Determine the [X, Y] coordinate at the center of the cell enclosing the given text.  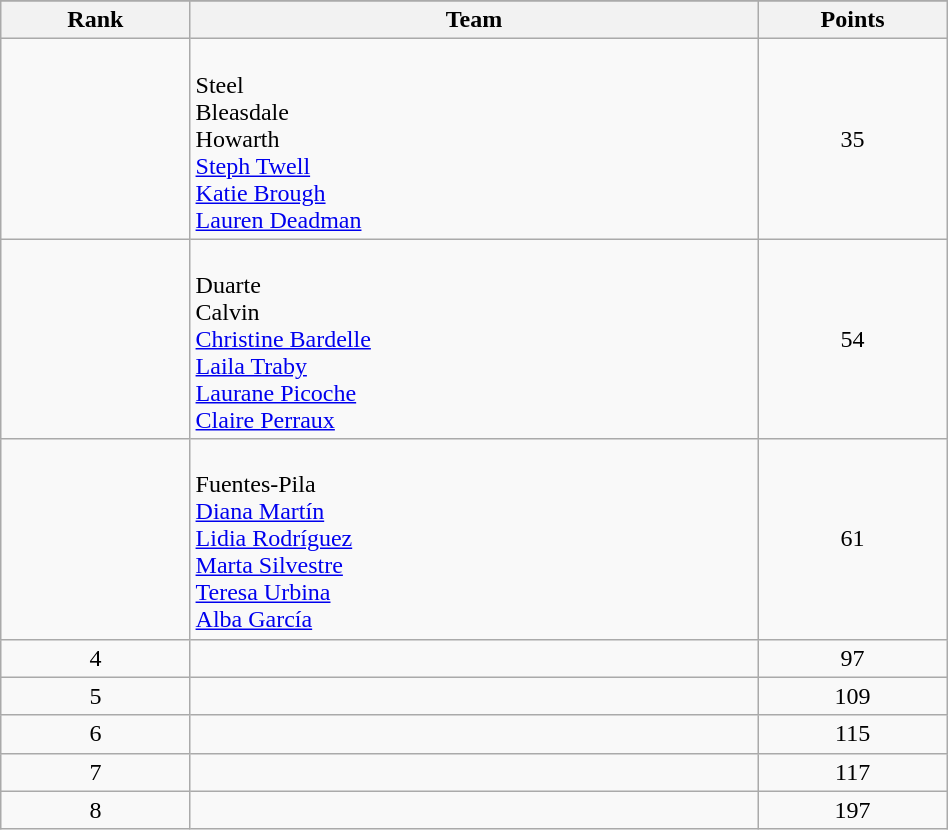
115 [852, 734]
97 [852, 658]
Team [474, 20]
54 [852, 339]
4 [96, 658]
117 [852, 772]
6 [96, 734]
61 [852, 539]
5 [96, 696]
197 [852, 810]
Fuentes-PilaDiana MartínLidia RodríguezMarta SilvestreTeresa UrbinaAlba García [474, 539]
Rank [96, 20]
35 [852, 139]
SteelBleasdaleHowarthSteph TwellKatie BroughLauren Deadman [474, 139]
DuarteCalvinChristine BardelleLaila TrabyLaurane PicocheClaire Perraux [474, 339]
8 [96, 810]
109 [852, 696]
7 [96, 772]
Points [852, 20]
